Locate the cell with the specified text and output its (X, Y) center coordinate. 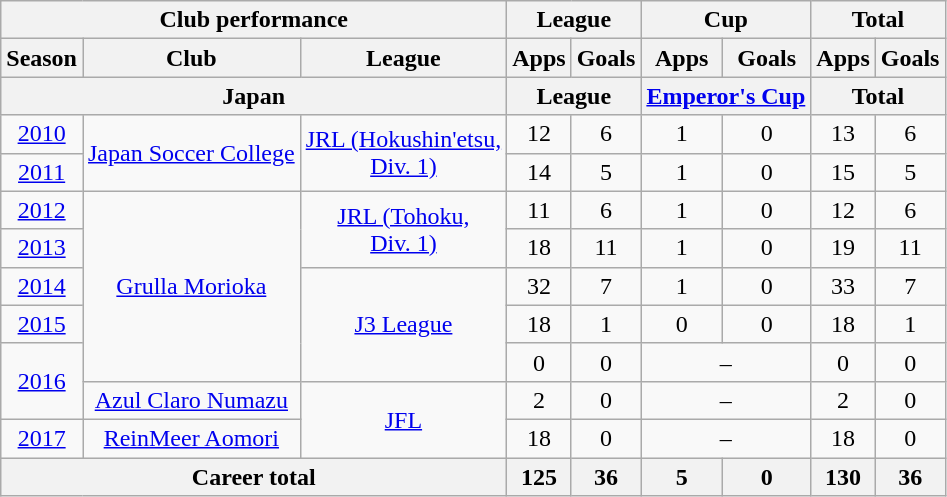
2012 (42, 210)
Cup (726, 20)
Club performance (254, 20)
JRL (Tohoku,Div. 1) (404, 229)
Japan (254, 96)
Azul Claro Numazu (191, 400)
2017 (42, 438)
Emperor's Cup (726, 96)
14 (539, 172)
13 (843, 134)
15 (843, 172)
Grulla Morioka (191, 286)
J3 League (404, 324)
2015 (42, 324)
JRL (Hokushin'etsu,Div. 1) (404, 153)
125 (539, 477)
19 (843, 248)
2016 (42, 381)
2013 (42, 248)
33 (843, 286)
32 (539, 286)
ReinMeer Aomori (191, 438)
2011 (42, 172)
JFL (404, 419)
130 (843, 477)
2010 (42, 134)
Season (42, 58)
Japan Soccer College (191, 153)
Career total (254, 477)
Club (191, 58)
2014 (42, 286)
